Identify which cell holds the provided text, then report its [X, Y] central coordinate. 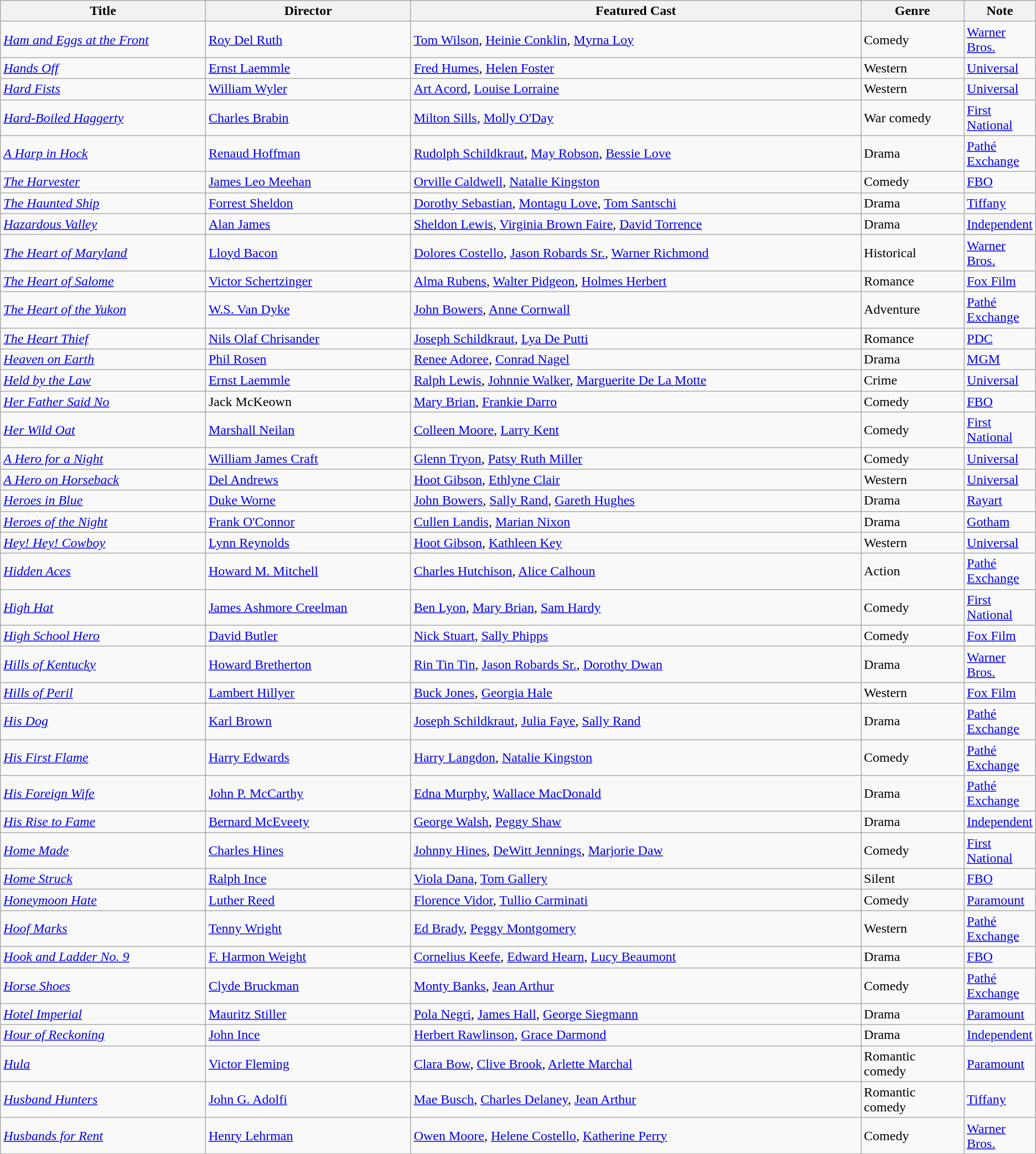
Harry Langdon, Natalie Kingston [635, 757]
Action [913, 571]
George Walsh, Peggy Shaw [635, 822]
Husbands for Rent [103, 1135]
Monty Banks, Jean Arthur [635, 986]
Heroes of the Night [103, 522]
Director [308, 11]
Featured Cast [635, 11]
Howard M. Mitchell [308, 571]
Hotel Imperial [103, 1014]
Hidden Aces [103, 571]
Hills of Kentucky [103, 664]
Joseph Schildkraut, Julia Faye, Sally Rand [635, 721]
Gotham [1000, 522]
Viola Dana, Tom Gallery [635, 879]
Her Wild Oat [103, 430]
Ralph Lewis, Johnnie Walker, Marguerite De La Motte [635, 381]
Hula [103, 1063]
Clyde Bruckman [308, 986]
Frank O'Connor [308, 522]
Glenn Tryon, Patsy Ruth Miller [635, 459]
Hard Fists [103, 89]
Victor Schertzinger [308, 281]
Horse Shoes [103, 986]
Harry Edwards [308, 757]
The Heart of the Yukon [103, 310]
Luther Reed [308, 900]
MGM [1000, 360]
Johnny Hines, DeWitt Jennings, Marjorie Daw [635, 851]
Pola Negri, James Hall, George Siegmann [635, 1014]
Renee Adoree, Conrad Nagel [635, 360]
Title [103, 11]
Adventure [913, 310]
Tom Wilson, Heinie Conklin, Myrna Loy [635, 40]
Art Acord, Louise Lorraine [635, 89]
The Haunted Ship [103, 203]
Rin Tin Tin, Jason Robards Sr., Dorothy Dwan [635, 664]
Hey! Hey! Cowboy [103, 543]
Lloyd Bacon [308, 252]
A Hero for a Night [103, 459]
Hoof Marks [103, 928]
High Hat [103, 607]
Duke Worne [308, 501]
Genre [913, 11]
Bernard McEveety [308, 822]
Dolores Costello, Jason Robards Sr., Warner Richmond [635, 252]
W.S. Van Dyke [308, 310]
Ham and Eggs at the Front [103, 40]
Nils Olaf Chrisander [308, 338]
Hands Off [103, 68]
Roy Del Ruth [308, 40]
John P. McCarthy [308, 793]
William Wyler [308, 89]
Ed Brady, Peggy Montgomery [635, 928]
Alan James [308, 224]
Rayart [1000, 501]
Marshall Neilan [308, 430]
Her Father Said No [103, 402]
Jack McKeown [308, 402]
Dorothy Sebastian, Montagu Love, Tom Santschi [635, 203]
Edna Murphy, Wallace MacDonald [635, 793]
High School Hero [103, 636]
Milton Sills, Molly O'Day [635, 117]
PDC [1000, 338]
John G. Adolfi [308, 1100]
Nick Stuart, Sally Phipps [635, 636]
Ben Lyon, Mary Brian, Sam Hardy [635, 607]
A Harp in Hock [103, 154]
John Ince [308, 1035]
Colleen Moore, Larry Kent [635, 430]
Hoot Gibson, Kathleen Key [635, 543]
Hour of Reckoning [103, 1035]
A Hero on Horseback [103, 480]
Victor Fleming [308, 1063]
Alma Rubens, Walter Pidgeon, Holmes Herbert [635, 281]
Florence Vidor, Tullio Carminati [635, 900]
Historical [913, 252]
Clara Bow, Clive Brook, Arlette Marchal [635, 1063]
Hard-Boiled Haggerty [103, 117]
Home Made [103, 851]
Lambert Hillyer [308, 693]
His Foreign Wife [103, 793]
William James Craft [308, 459]
Lynn Reynolds [308, 543]
Herbert Rawlinson, Grace Darmond [635, 1035]
Phil Rosen [308, 360]
Forrest Sheldon [308, 203]
Silent [913, 879]
Cornelius Keefe, Edward Hearn, Lucy Beaumont [635, 957]
The Heart of Salome [103, 281]
Mauritz Stiller [308, 1014]
John Bowers, Sally Rand, Gareth Hughes [635, 501]
Charles Hines [308, 851]
Hills of Peril [103, 693]
Husband Hunters [103, 1100]
Howard Bretherton [308, 664]
Crime [913, 381]
The Harvester [103, 182]
Tenny Wright [308, 928]
His Rise to Fame [103, 822]
War comedy [913, 117]
Note [1000, 11]
Heaven on Earth [103, 360]
James Ashmore Creelman [308, 607]
Owen Moore, Helene Costello, Katherine Perry [635, 1135]
Charles Brabin [308, 117]
Karl Brown [308, 721]
The Heart Thief [103, 338]
Cullen Landis, Marian Nixon [635, 522]
Rudolph Schildkraut, May Robson, Bessie Love [635, 154]
Hoot Gibson, Ethlyne Clair [635, 480]
Ralph Ince [308, 879]
David Butler [308, 636]
Home Struck [103, 879]
Buck Jones, Georgia Hale [635, 693]
Honeymoon Hate [103, 900]
His First Flame [103, 757]
The Heart of Maryland [103, 252]
Hook and Ladder No. 9 [103, 957]
Charles Hutchison, Alice Calhoun [635, 571]
Held by the Law [103, 381]
Mae Busch, Charles Delaney, Jean Arthur [635, 1100]
Henry Lehrman [308, 1135]
Fred Humes, Helen Foster [635, 68]
Heroes in Blue [103, 501]
Orville Caldwell, Natalie Kingston [635, 182]
His Dog [103, 721]
Del Andrews [308, 480]
F. Harmon Weight [308, 957]
Joseph Schildkraut, Lya De Putti [635, 338]
Hazardous Valley [103, 224]
Mary Brian, Frankie Darro [635, 402]
Sheldon Lewis, Virginia Brown Faire, David Torrence [635, 224]
John Bowers, Anne Cornwall [635, 310]
James Leo Meehan [308, 182]
Renaud Hoffman [308, 154]
